Find where the given text appears and provide that cell's center as [x, y] coordinate. 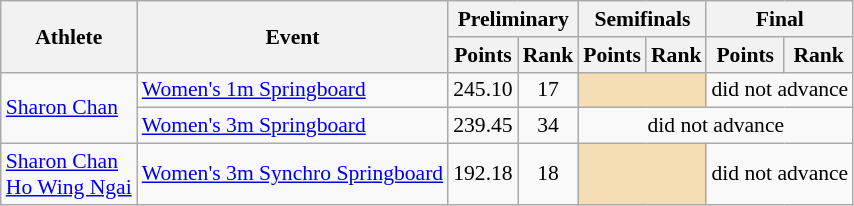
18 [548, 174]
Final [780, 19]
Sharon ChanHo Wing Ngai [69, 174]
245.10 [482, 90]
Sharon Chan [69, 108]
34 [548, 126]
Event [292, 36]
17 [548, 90]
192.18 [482, 174]
Preliminary [513, 19]
Women's 3m Springboard [292, 126]
Semifinals [642, 19]
239.45 [482, 126]
Women's 1m Springboard [292, 90]
Women's 3m Synchro Springboard [292, 174]
Athlete [69, 36]
